Capture the cell that displays the provided text and extract its (x, y) central coordinate. 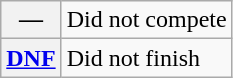
DNF (31, 58)
Did not compete (146, 20)
— (31, 20)
Did not finish (146, 58)
